Provide the (x, y) coordinate of the cell's center where the given text is located.  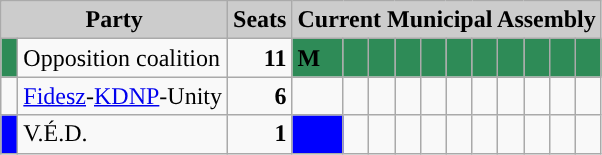
Seats (260, 20)
11 (260, 58)
Fidesz-KDNP-Unity (123, 96)
6 (260, 96)
Current Municipal Assembly (446, 20)
M (318, 58)
Party (114, 20)
1 (260, 134)
Opposition coalition (123, 58)
V.É.D. (123, 134)
